Search for the cell housing the specified text and yield its (x, y) center coordinate. 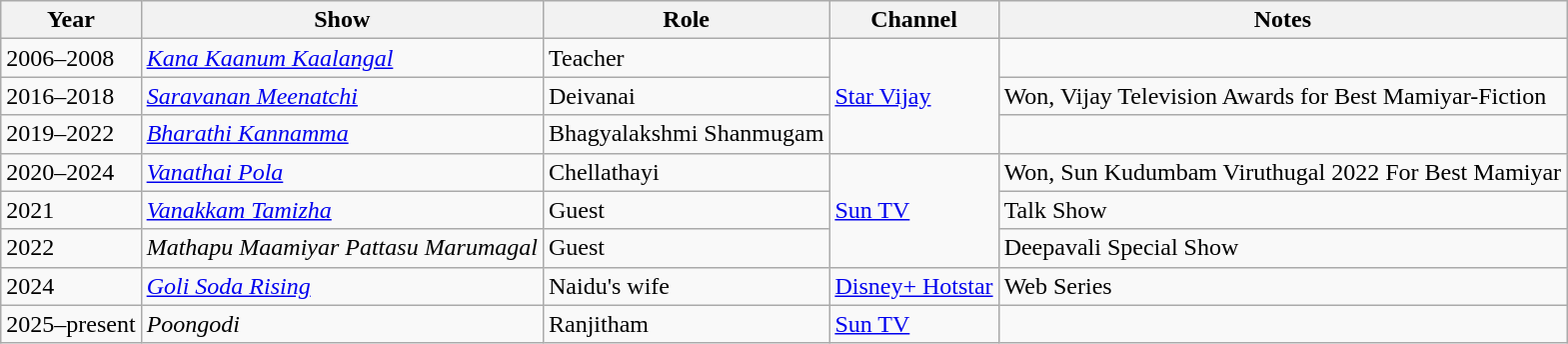
Deepavali Special Show (1283, 248)
2006–2008 (71, 58)
Year (71, 20)
2020–2024 (71, 172)
Bharathi Kannamma (342, 134)
2019–2022 (71, 134)
Won, Sun Kudumbam Viruthugal 2022 For Best Mamiyar (1283, 172)
Goli Soda Rising (342, 286)
Chellathayi (686, 172)
Web Series (1283, 286)
Channel (913, 20)
Show (342, 20)
Teacher (686, 58)
2024 (71, 286)
Saravanan Meenatchi (342, 96)
Vanakkam Tamizha (342, 210)
2021 (71, 210)
Naidu's wife (686, 286)
Vanathai Pola (342, 172)
Role (686, 20)
Star Vijay (913, 96)
Bhagyalakshmi Shanmugam (686, 134)
Ranjitham (686, 324)
Won, Vijay Television Awards for Best Mamiyar-Fiction (1283, 96)
Poongodi (342, 324)
Deivanai (686, 96)
Mathapu Maamiyar Pattasu Marumagal (342, 248)
Disney+ Hotstar (913, 286)
Talk Show (1283, 210)
2016–2018 (71, 96)
2022 (71, 248)
Notes (1283, 20)
2025–present (71, 324)
Kana Kaanum Kaalangal (342, 58)
